Capture the cell that displays the provided text and extract its (x, y) central coordinate. 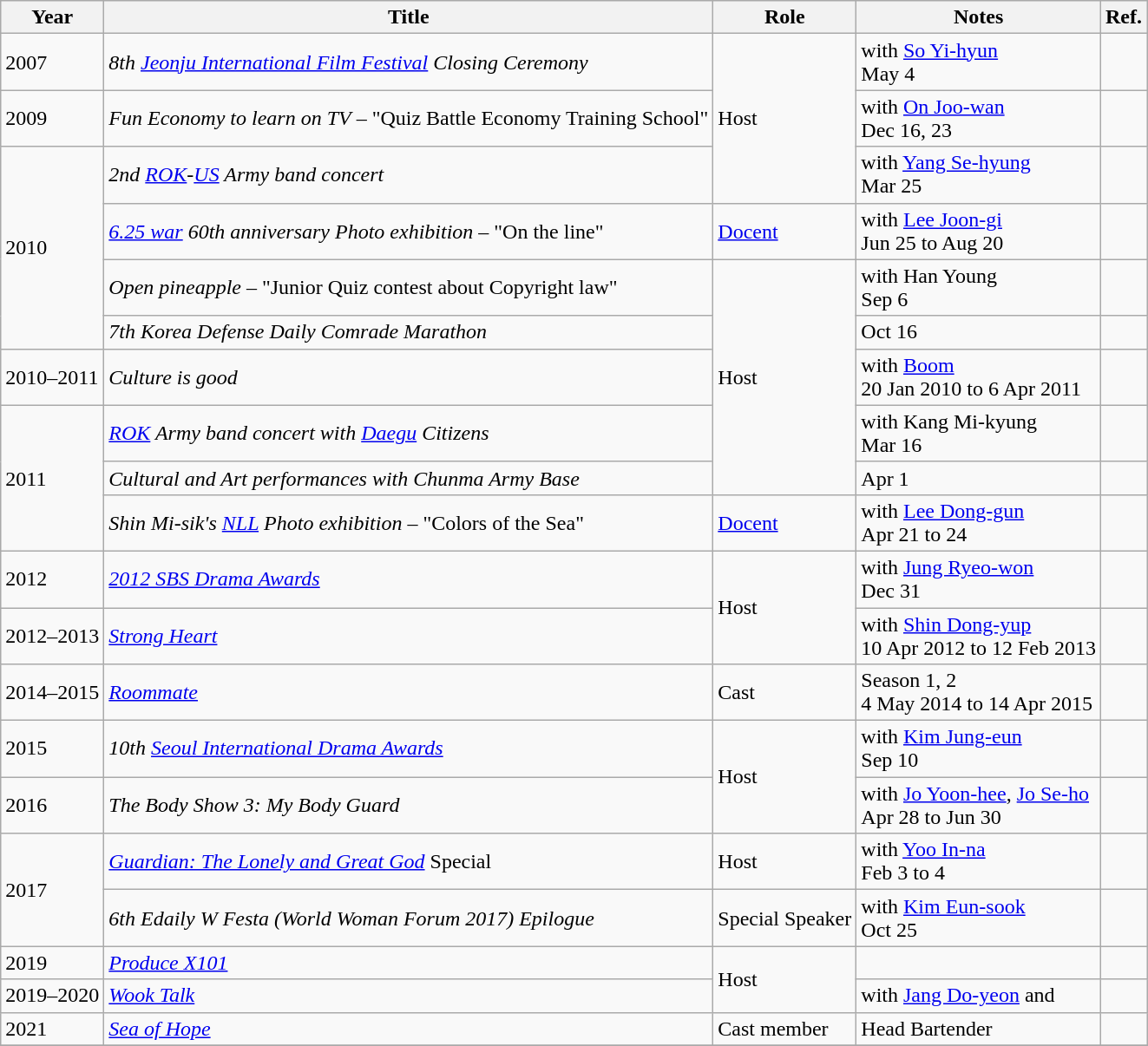
Head Bartender (979, 1029)
with So Yi-hyunMay 4 (979, 62)
Apr 1 (979, 478)
Strong Heart (409, 635)
10th Seoul International Drama Awards (409, 749)
Open pineapple – "Junior Quiz contest about Copyright law" (409, 288)
with Kim Eun-sookOct 25 (979, 918)
with Jang Do-yeon and (979, 996)
The Body Show 3: My Body Guard (409, 805)
2010 (52, 248)
Fun Economy to learn on TV – "Quiz Battle Economy Training School" (409, 118)
2015 (52, 749)
2019 (52, 963)
Ref. (1125, 17)
with Kang Mi-kyungMar 16 (979, 434)
with On Joo-wanDec 16, 23 (979, 118)
Year (52, 17)
8th Jeonju International Film Festival Closing Ceremony (409, 62)
2012–2013 (52, 635)
with Yoo In-naFeb 3 to 4 (979, 862)
Sea of Hope (409, 1029)
2nd ROK-US Army band concert (409, 175)
2010–2011 (52, 376)
with Kim Jung-eunSep 10 (979, 749)
Roommate (409, 692)
Role (784, 17)
6.25 war 60th anniversary Photo exhibition – "On the line" (409, 231)
6th Edaily W Festa (World Woman Forum 2017) Epilogue (409, 918)
ROK Army band concert with Daegu Citizens (409, 434)
with Shin Dong-yup10 Apr 2012 to 12 Feb 2013 (979, 635)
Cast (784, 692)
with Yang Se-hyungMar 25 (979, 175)
2019–2020 (52, 996)
2011 (52, 478)
Cultural and Art performances with Chunma Army Base (409, 478)
Produce X101 (409, 963)
2009 (52, 118)
Shin Mi-sik's NLL Photo exhibition – "Colors of the Sea" (409, 522)
with Han YoungSep 6 (979, 288)
7th Korea Defense Daily Comrade Marathon (409, 332)
with Jo Yoon-hee, Jo Se-hoApr 28 to Jun 30 (979, 805)
2016 (52, 805)
Title (409, 17)
2007 (52, 62)
Notes (979, 17)
Guardian: The Lonely and Great God Special (409, 862)
2017 (52, 890)
Culture is good (409, 376)
with Lee Dong-gunApr 21 to 24 (979, 522)
Wook Talk (409, 996)
with Lee Joon-giJun 25 to Aug 20 (979, 231)
Season 1, 24 May 2014 to 14 Apr 2015 (979, 692)
2014–2015 (52, 692)
2021 (52, 1029)
Oct 16 (979, 332)
with Jung Ryeo-wonDec 31 (979, 579)
2012 SBS Drama Awards (409, 579)
2012 (52, 579)
Special Speaker (784, 918)
Cast member (784, 1029)
with Boom20 Jan 2010 to 6 Apr 2011 (979, 376)
